Determine the (x, y) coordinate at the center of the cell enclosing the given text.  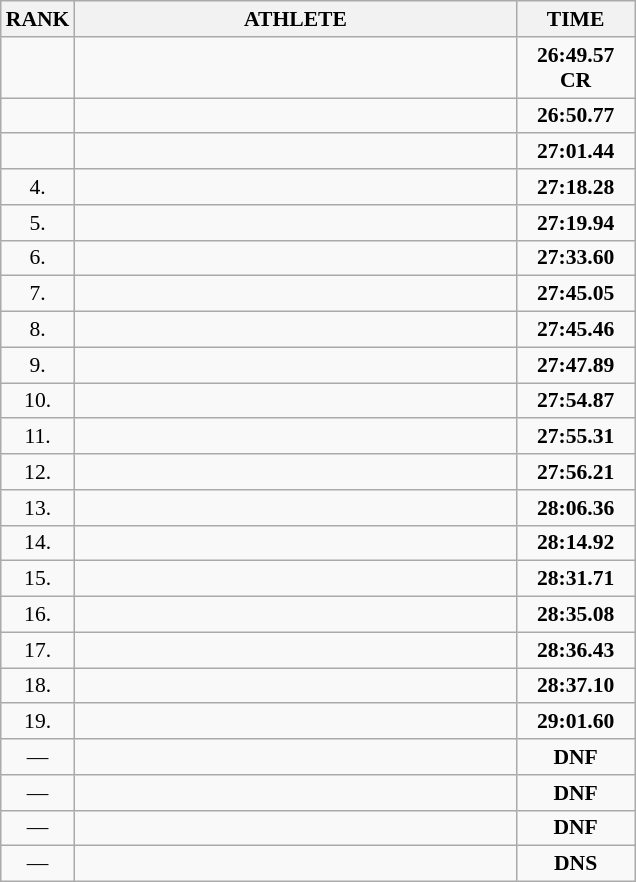
13. (38, 508)
9. (38, 365)
27:19.94 (576, 223)
27:54.87 (576, 401)
11. (38, 437)
18. (38, 686)
28:06.36 (576, 508)
29:01.60 (576, 722)
4. (38, 187)
ATHLETE (295, 19)
19. (38, 722)
27:18.28 (576, 187)
12. (38, 472)
14. (38, 543)
28:31.71 (576, 579)
27:47.89 (576, 365)
16. (38, 615)
27:45.46 (576, 330)
26:50.77 (576, 116)
8. (38, 330)
5. (38, 223)
6. (38, 258)
DNS (576, 864)
26:49.57CR (576, 68)
28:35.08 (576, 615)
28:36.43 (576, 650)
27:45.05 (576, 294)
28:14.92 (576, 543)
15. (38, 579)
27:01.44 (576, 152)
RANK (38, 19)
27:55.31 (576, 437)
7. (38, 294)
TIME (576, 19)
27:33.60 (576, 258)
27:56.21 (576, 472)
17. (38, 650)
28:37.10 (576, 686)
10. (38, 401)
